Search for the cell housing the specified text and yield its [X, Y] center coordinate. 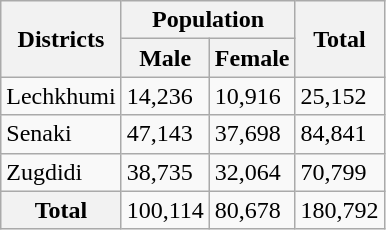
32,064 [252, 172]
Districts [61, 39]
25,152 [340, 96]
180,792 [340, 210]
84,841 [340, 134]
Zugdidi [61, 172]
Population [208, 20]
47,143 [165, 134]
10,916 [252, 96]
70,799 [340, 172]
Lechkhumi [61, 96]
100,114 [165, 210]
Male [165, 58]
14,236 [165, 96]
Female [252, 58]
Senaki [61, 134]
37,698 [252, 134]
80,678 [252, 210]
38,735 [165, 172]
